Identify which cell holds the provided text, then report its (X, Y) central coordinate. 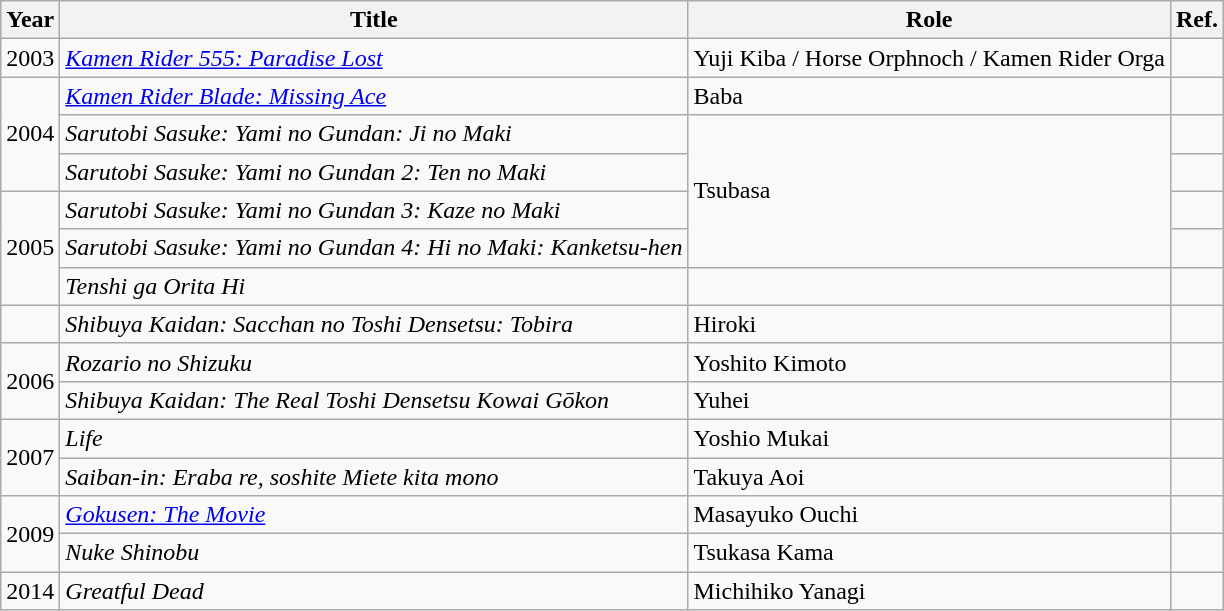
Michihiko Yanagi (930, 591)
Tenshi ga Orita Hi (374, 286)
Yoshito Kimoto (930, 362)
Sarutobi Sasuke: Yami no Gundan 2: Ten no Maki (374, 172)
Sarutobi Sasuke: Yami no Gundan 3: Kaze no Maki (374, 210)
Masayuko Ouchi (930, 515)
2004 (30, 134)
Sarutobi Sasuke: Yami no Gundan: Ji no Maki (374, 134)
Saiban-in: Eraba re, soshite Miete kita mono (374, 477)
Yoshio Mukai (930, 438)
Nuke Shinobu (374, 553)
Year (30, 20)
Kamen Rider Blade: Missing Ace (374, 96)
Life (374, 438)
Shibuya Kaidan: Sacchan no Toshi Densetsu: Tobira (374, 324)
2014 (30, 591)
Kamen Rider 555: Paradise Lost (374, 58)
Takuya Aoi (930, 477)
Baba (930, 96)
Rozario no Shizuku (374, 362)
2003 (30, 58)
Role (930, 20)
Title (374, 20)
Sarutobi Sasuke: Yami no Gundan 4: Hi no Maki: Kanketsu-hen (374, 248)
Tsukasa Kama (930, 553)
2005 (30, 248)
Yuhei (930, 400)
2009 (30, 534)
Hiroki (930, 324)
Shibuya Kaidan: The Real Toshi Densetsu Kowai Gōkon (374, 400)
2006 (30, 381)
Greatful Dead (374, 591)
Yuji Kiba / Horse Orphnoch / Kamen Rider Orga (930, 58)
2007 (30, 457)
Gokusen: The Movie (374, 515)
Ref. (1196, 20)
Tsubasa (930, 191)
